Return (x, y) of the center of cell containing provided text 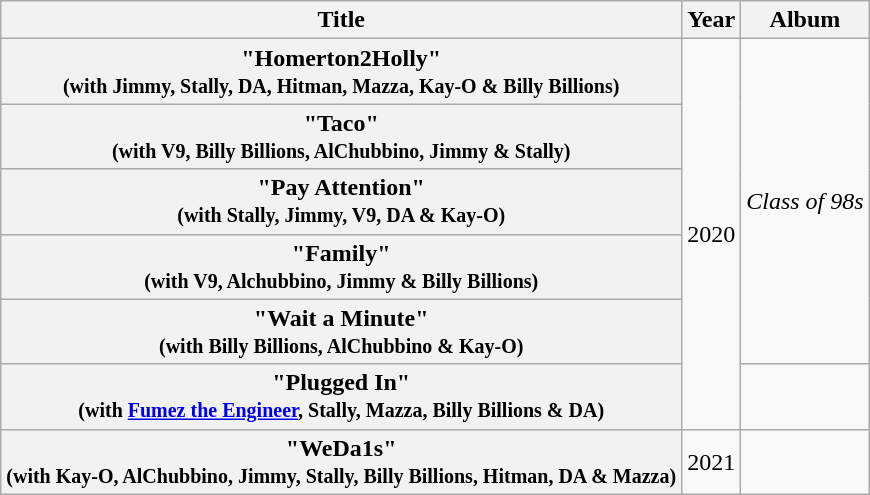
Title (342, 20)
"Taco"(with V9, Billy Billions, AlChubbino, Jimmy & Stally) (342, 136)
Class of 98s (805, 202)
2021 (712, 462)
"WeDa1s"(with Kay-O, AlChubbino, Jimmy, Stally, Billy Billions, Hitman, DA & Mazza) (342, 462)
Year (712, 20)
Album (805, 20)
"Plugged In"(with Fumez the Engineer, Stally, Mazza, Billy Billions & DA) (342, 396)
"Family"(with V9, Alchubbino, Jimmy & Billy Billions) (342, 266)
"Wait a Minute"(with Billy Billions, AlChubbino & Kay-O) (342, 332)
"Pay Attention"(with Stally, Jimmy, V9, DA & Kay-O) (342, 202)
2020 (712, 234)
"Homerton2Holly"(with Jimmy, Stally, DA, Hitman, Mazza, Kay-O & Billy Billions) (342, 72)
